From the cell containing the given text, extract its center point as (X, Y) coordinate. 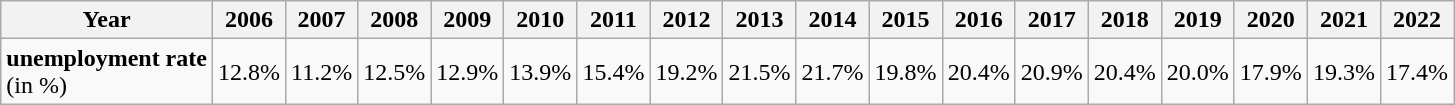
2016 (978, 20)
20.9% (1052, 72)
20.0% (1198, 72)
12.8% (248, 72)
17.9% (1270, 72)
2019 (1198, 20)
15.4% (614, 72)
2006 (248, 20)
2007 (322, 20)
2018 (1124, 20)
19.2% (686, 72)
2020 (1270, 20)
Year (107, 20)
unemployment rate(in %) (107, 72)
2008 (394, 20)
17.4% (1416, 72)
12.9% (468, 72)
2009 (468, 20)
2021 (1344, 20)
19.8% (906, 72)
2015 (906, 20)
2011 (614, 20)
2014 (832, 20)
2013 (760, 20)
11.2% (322, 72)
21.7% (832, 72)
2017 (1052, 20)
12.5% (394, 72)
21.5% (760, 72)
13.9% (540, 72)
19.3% (1344, 72)
2012 (686, 20)
2022 (1416, 20)
2010 (540, 20)
